Return [x, y] of the center of cell containing provided text 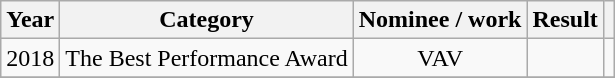
The Best Performance Award [206, 58]
2018 [30, 58]
Nominee / work [440, 20]
Result [565, 20]
VAV [440, 58]
Year [30, 20]
Category [206, 20]
